Search for the cell housing the specified text and yield its (X, Y) center coordinate. 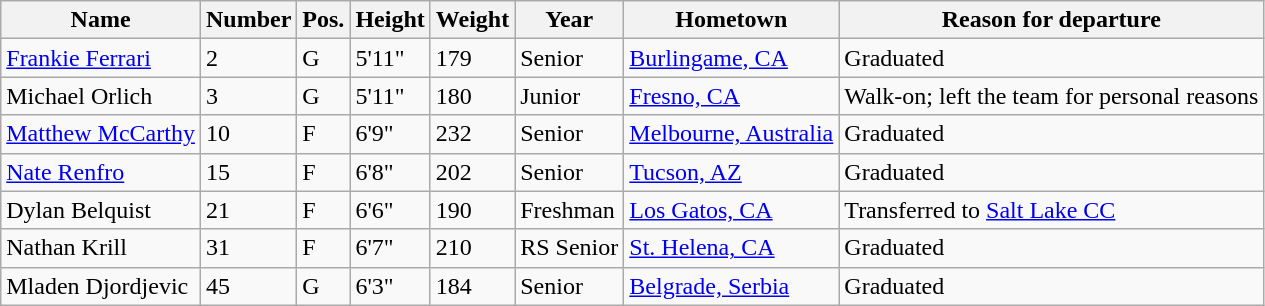
10 (248, 134)
Melbourne, Australia (732, 134)
RS Senior (570, 248)
Belgrade, Serbia (732, 286)
Burlingame, CA (732, 58)
Frankie Ferrari (101, 58)
6'6" (390, 210)
Year (570, 20)
Number (248, 20)
6'3" (390, 286)
Dylan Belquist (101, 210)
Freshman (570, 210)
Nathan Krill (101, 248)
15 (248, 172)
Hometown (732, 20)
Name (101, 20)
Matthew McCarthy (101, 134)
184 (472, 286)
31 (248, 248)
Mladen Djordjevic (101, 286)
Nate Renfro (101, 172)
Tucson, AZ (732, 172)
179 (472, 58)
Transferred to Salt Lake CC (1052, 210)
232 (472, 134)
Fresno, CA (732, 96)
6'7" (390, 248)
190 (472, 210)
St. Helena, CA (732, 248)
Pos. (324, 20)
45 (248, 286)
6'8" (390, 172)
210 (472, 248)
6'9" (390, 134)
3 (248, 96)
180 (472, 96)
Height (390, 20)
Michael Orlich (101, 96)
21 (248, 210)
Los Gatos, CA (732, 210)
Reason for departure (1052, 20)
Junior (570, 96)
202 (472, 172)
2 (248, 58)
Walk-on; left the team for personal reasons (1052, 96)
Weight (472, 20)
